Find where the given text appears and provide that cell's center as [X, Y] coordinate. 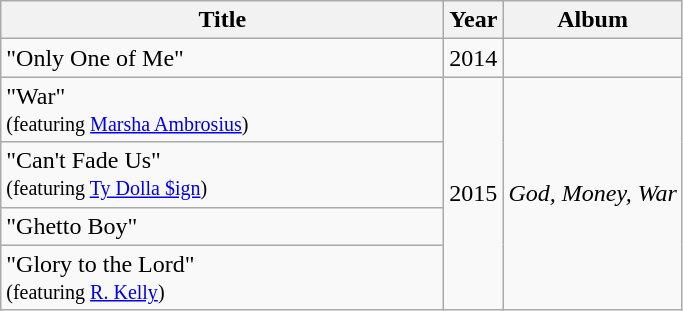
Title [222, 20]
Album [593, 20]
"Glory to the Lord"(featuring R. Kelly) [222, 278]
Year [474, 20]
God, Money, War [593, 194]
"Ghetto Boy" [222, 226]
2014 [474, 58]
"Can't Fade Us"(featuring Ty Dolla $ign) [222, 174]
"Only One of Me" [222, 58]
2015 [474, 194]
"War"(featuring Marsha Ambrosius) [222, 110]
